Return [x, y] of the center of cell containing provided text 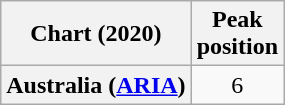
Chart (2020) [96, 34]
Australia (ARIA) [96, 85]
6 [237, 85]
Peakposition [237, 34]
